Locate the cell with the specified text and output its (x, y) center coordinate. 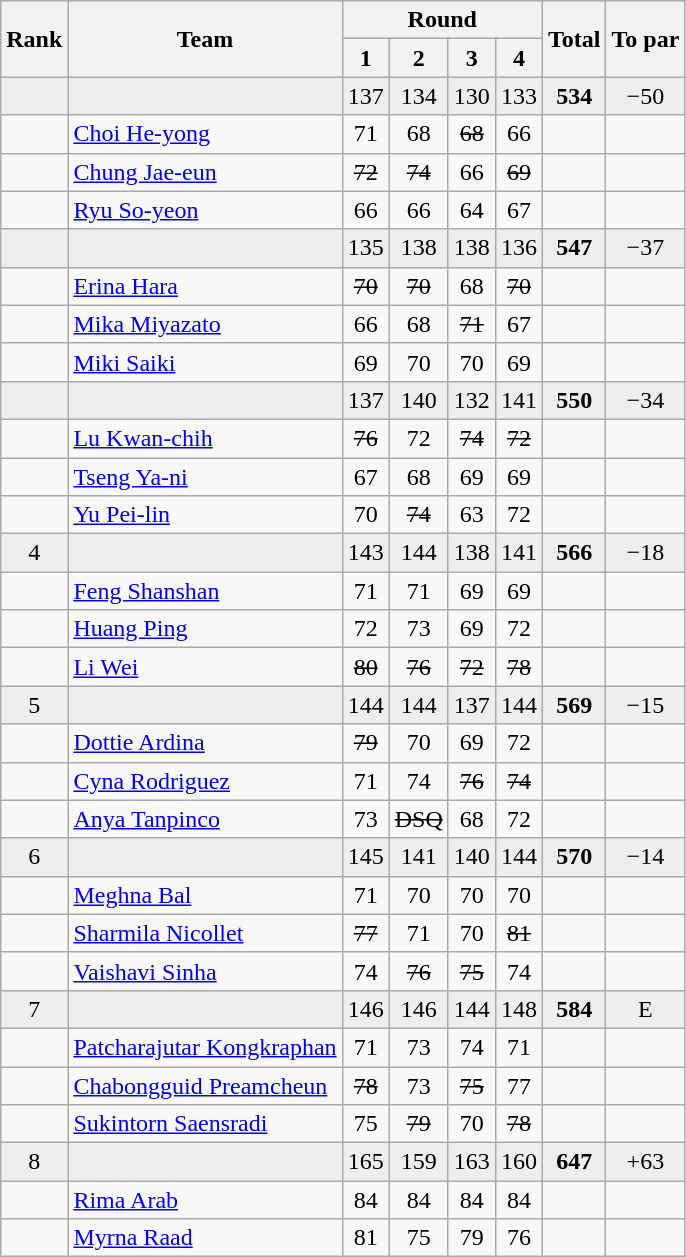
Anya Tanpinco (205, 819)
Round (442, 20)
136 (518, 248)
570 (574, 857)
148 (518, 1009)
5 (34, 705)
−50 (646, 96)
132 (472, 400)
569 (574, 705)
6 (34, 857)
3 (472, 58)
Ryu So-yeon (205, 210)
Choi He-yong (205, 134)
−14 (646, 857)
Huang Ping (205, 629)
566 (574, 553)
64 (472, 210)
Mika Miyazato (205, 324)
−34 (646, 400)
Li Wei (205, 667)
8 (34, 1162)
Rank (34, 39)
−37 (646, 248)
To par (646, 39)
Chabongguid Preamcheun (205, 1085)
DSQ (418, 819)
133 (518, 96)
Chung Jae-eun (205, 172)
Meghna Bal (205, 895)
Miki Saiki (205, 362)
E (646, 1009)
Erina Hara (205, 286)
Lu Kwan-chih (205, 438)
+63 (646, 1162)
647 (574, 1162)
134 (418, 96)
145 (366, 857)
80 (366, 667)
−15 (646, 705)
Sukintorn Saensradi (205, 1124)
Total (574, 39)
2 (418, 58)
63 (472, 515)
534 (574, 96)
Vaishavi Sinha (205, 971)
550 (574, 400)
Yu Pei-lin (205, 515)
Dottie Ardina (205, 743)
Feng Shanshan (205, 591)
7 (34, 1009)
Team (205, 39)
Rima Arab (205, 1200)
Sharmila Nicollet (205, 933)
163 (472, 1162)
584 (574, 1009)
Patcharajutar Kongkraphan (205, 1047)
1 (366, 58)
−18 (646, 553)
160 (518, 1162)
159 (418, 1162)
Cyna Rodriguez (205, 781)
547 (574, 248)
Myrna Raad (205, 1238)
Tseng Ya-ni (205, 477)
130 (472, 96)
135 (366, 248)
165 (366, 1162)
143 (366, 553)
